Provide the (X, Y) coordinate of the cell's center where the given text is located.  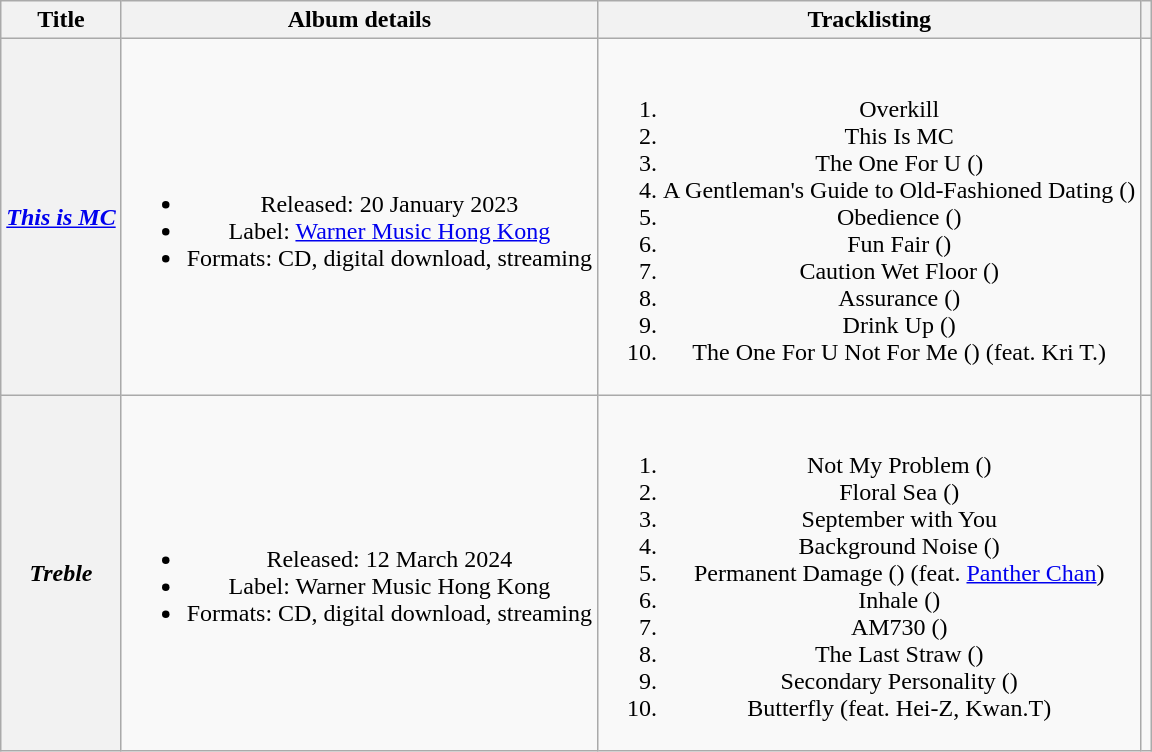
Title (61, 20)
This is MC (61, 217)
Released: 20 January 2023Label: Warner Music Hong KongFormats: CD, digital download, streaming (359, 217)
Album details (359, 20)
Treble (61, 573)
Tracklisting (870, 20)
Released: 12 March 2024Label: Warner Music Hong KongFormats: CD, digital download, streaming (359, 573)
